From the cell containing the given text, extract its center point as [X, Y] coordinate. 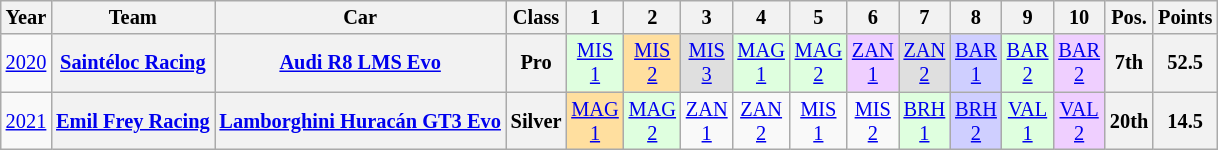
VAL1 [1028, 121]
2021 [26, 121]
MIS3 [707, 63]
5 [818, 17]
2020 [26, 63]
BAR1 [976, 63]
1 [594, 17]
Class [536, 17]
7th [1129, 63]
Team [132, 17]
Saintéloc Racing [132, 63]
Car [360, 17]
Points [1185, 17]
Lamborghini Huracán GT3 Evo [360, 121]
3 [707, 17]
8 [976, 17]
9 [1028, 17]
Audi R8 LMS Evo [360, 63]
BRH1 [925, 121]
4 [760, 17]
20th [1129, 121]
BRH2 [976, 121]
10 [1079, 17]
Year [26, 17]
52.5 [1185, 63]
Silver [536, 121]
Emil Frey Racing [132, 121]
2 [652, 17]
14.5 [1185, 121]
VAL2 [1079, 121]
6 [873, 17]
Pos. [1129, 17]
7 [925, 17]
Pro [536, 63]
